Return the (x, y) coordinate for the center point of the cell that contains the specified text.  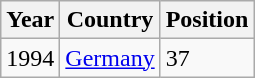
Year (30, 20)
37 (207, 58)
1994 (30, 58)
Position (207, 20)
Country (110, 20)
Germany (110, 58)
